Identify which cell holds the provided text, then report its (X, Y) central coordinate. 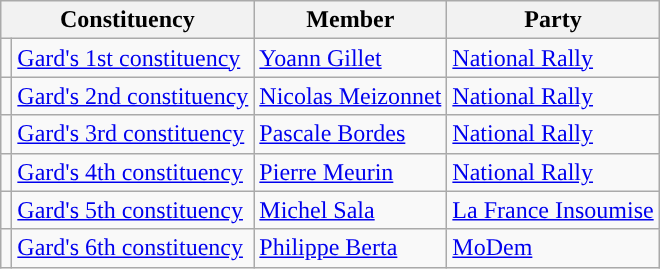
MoDem (553, 248)
Gard's 5th constituency (133, 210)
Gard's 3rd constituency (133, 134)
Gard's 2nd constituency (133, 96)
Gard's 6th constituency (133, 248)
Member (350, 20)
Party (553, 20)
Gard's 4th constituency (133, 172)
Gard's 1st constituency (133, 58)
Philippe Berta (350, 248)
La France Insoumise (553, 210)
Nicolas Meizonnet (350, 96)
Pascale Bordes (350, 134)
Yoann Gillet (350, 58)
Pierre Meurin (350, 172)
Michel Sala (350, 210)
Constituency (128, 20)
